Scan for the cell matching the given text and deliver its (x, y) coordinate at center. 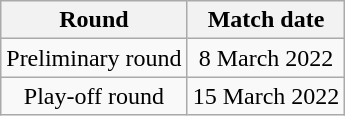
8 March 2022 (266, 58)
Preliminary round (94, 58)
Round (94, 20)
15 March 2022 (266, 96)
Play-off round (94, 96)
Match date (266, 20)
